Pinpoint the cell where the given text exists, returning its (X, Y) midpoint coordinate. 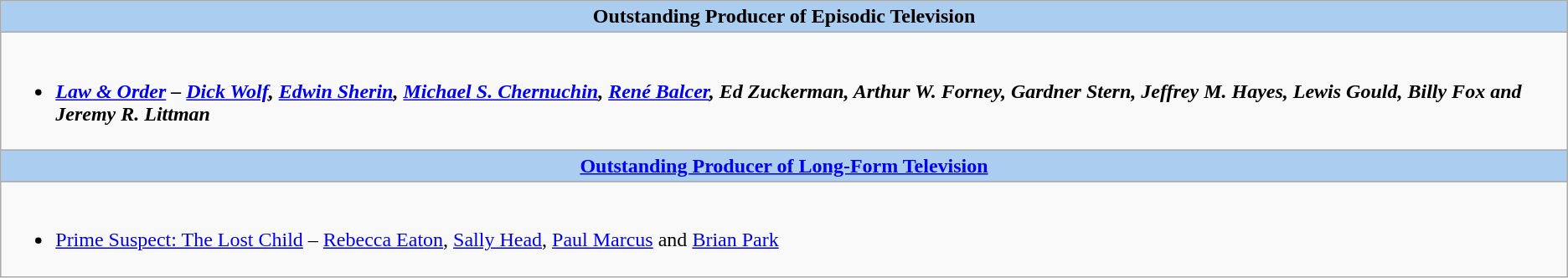
Outstanding Producer of Long-Form Television (784, 166)
Outstanding Producer of Episodic Television (784, 17)
Prime Suspect: The Lost Child – Rebecca Eaton, Sally Head, Paul Marcus and Brian Park (784, 229)
